Return the (x, y) coordinate for the center point of the cell that contains the specified text.  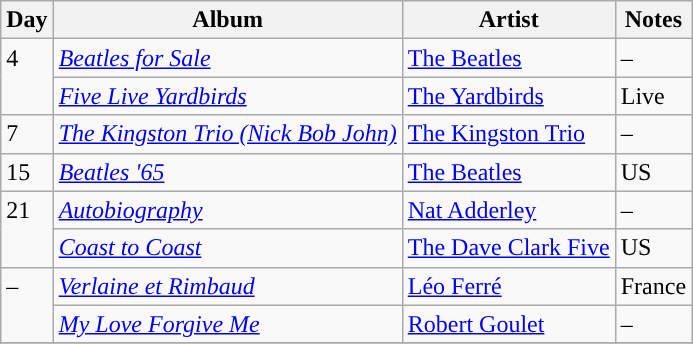
Five Live Yardbirds (228, 96)
Robert Goulet (508, 324)
Day (27, 20)
Verlaine et Rimbaud (228, 286)
The Kingston Trio (508, 134)
The Kingston Trio (Nick Bob John) (228, 134)
Nat Adderley (508, 210)
21 (27, 229)
15 (27, 172)
My Love Forgive Me (228, 324)
Coast to Coast (228, 248)
4 (27, 77)
Beatles for Sale (228, 58)
Beatles '65 (228, 172)
The Yardbirds (508, 96)
Autobiography (228, 210)
7 (27, 134)
Léo Ferré (508, 286)
Artist (508, 20)
The Dave Clark Five (508, 248)
Live (653, 96)
France (653, 286)
Notes (653, 20)
Album (228, 20)
